Capture the cell that displays the provided text and extract its [x, y] central coordinate. 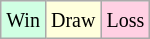
Loss [126, 20]
Win [24, 20]
Draw [72, 20]
